Return (x, y) of the center of cell containing provided text 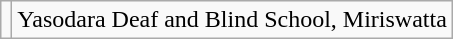
Yasodara Deaf and Blind School, Miriswatta (232, 20)
